Determine the (X, Y) coordinate at the center of the cell enclosing the given text.  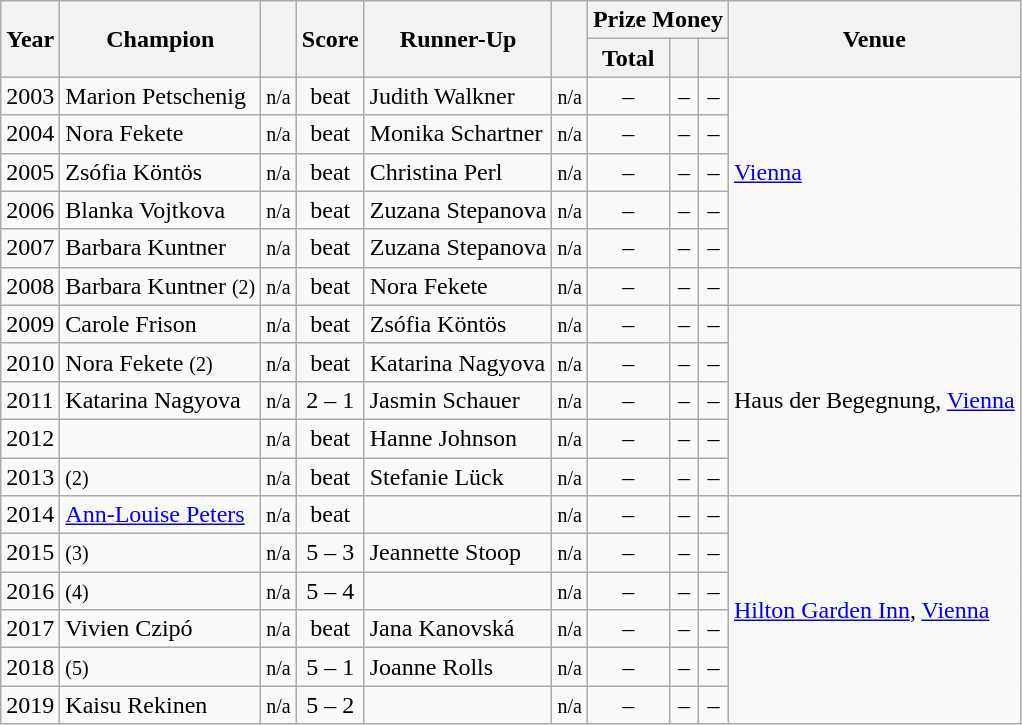
2018 (30, 667)
Runner-Up (458, 39)
Prize Money (658, 20)
2010 (30, 362)
Monika Schartner (458, 134)
Score (330, 39)
2008 (30, 286)
2019 (30, 705)
2007 (30, 248)
Haus der Begegnung, Vienna (874, 400)
(2) (160, 477)
(4) (160, 591)
Hanne Johnson (458, 438)
2003 (30, 96)
Kaisu Rekinen (160, 705)
Joanne Rolls (458, 667)
Stefanie Lück (458, 477)
Barbara Kuntner (160, 248)
2016 (30, 591)
2017 (30, 629)
Vienna (874, 172)
Hilton Garden Inn, Vienna (874, 610)
Champion (160, 39)
Venue (874, 39)
Ann-Louise Peters (160, 515)
2006 (30, 210)
Blanka Vojtkova (160, 210)
Total (628, 58)
2009 (30, 324)
2012 (30, 438)
2013 (30, 477)
5 – 1 (330, 667)
Year (30, 39)
Christina Perl (458, 172)
5 – 4 (330, 591)
2011 (30, 400)
Nora Fekete (2) (160, 362)
5 – 2 (330, 705)
Marion Petschenig (160, 96)
(3) (160, 553)
2005 (30, 172)
Judith Walkner (458, 96)
Jeannette Stoop (458, 553)
Barbara Kuntner (2) (160, 286)
2015 (30, 553)
(5) (160, 667)
2014 (30, 515)
Jana Kanovská (458, 629)
Vivien Czipó (160, 629)
5 – 3 (330, 553)
2 – 1 (330, 400)
2004 (30, 134)
Carole Frison (160, 324)
Jasmin Schauer (458, 400)
